Capture the cell that displays the provided text and extract its (X, Y) central coordinate. 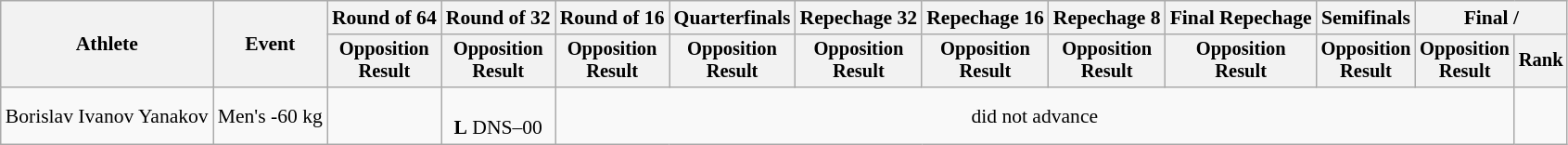
Quarterfinals (733, 18)
Round of 16 (612, 18)
Borislav Ivanov Yanakov (108, 115)
Semifinals (1367, 18)
Final Repechage (1241, 18)
Rank (1541, 61)
Athlete (108, 45)
Event (271, 45)
did not advance (1035, 115)
Round of 64 (384, 18)
Repechage 16 (985, 18)
Repechage 32 (859, 18)
Repechage 8 (1107, 18)
Round of 32 (499, 18)
Men's -60 kg (271, 115)
L DNS–00 (499, 115)
Final / (1491, 18)
